Search for the cell housing the specified text and yield its (X, Y) center coordinate. 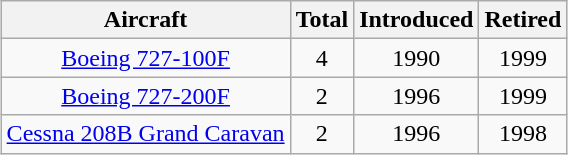
Introduced (416, 20)
Retired (523, 20)
Boeing 727-100F (146, 58)
Aircraft (146, 20)
Total (322, 20)
1998 (523, 134)
1990 (416, 58)
Cessna 208B Grand Caravan (146, 134)
Boeing 727-200F (146, 96)
4 (322, 58)
